Extract the (x, y) coordinate from the center of the cell holding the provided text.  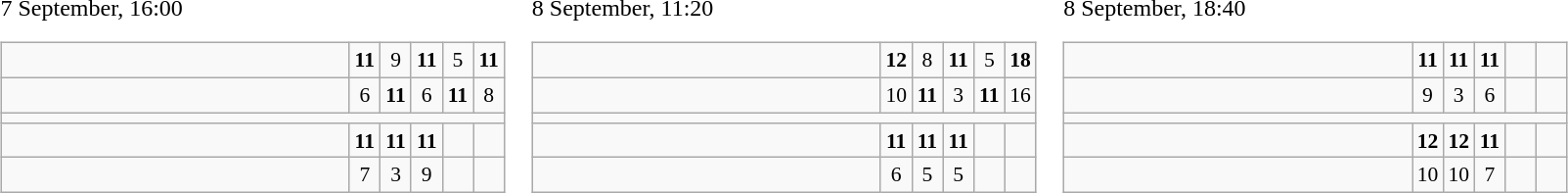
16 (1020, 95)
18 (1020, 61)
